Return the [X, Y] coordinate for the center point of the cell that contains the specified text.  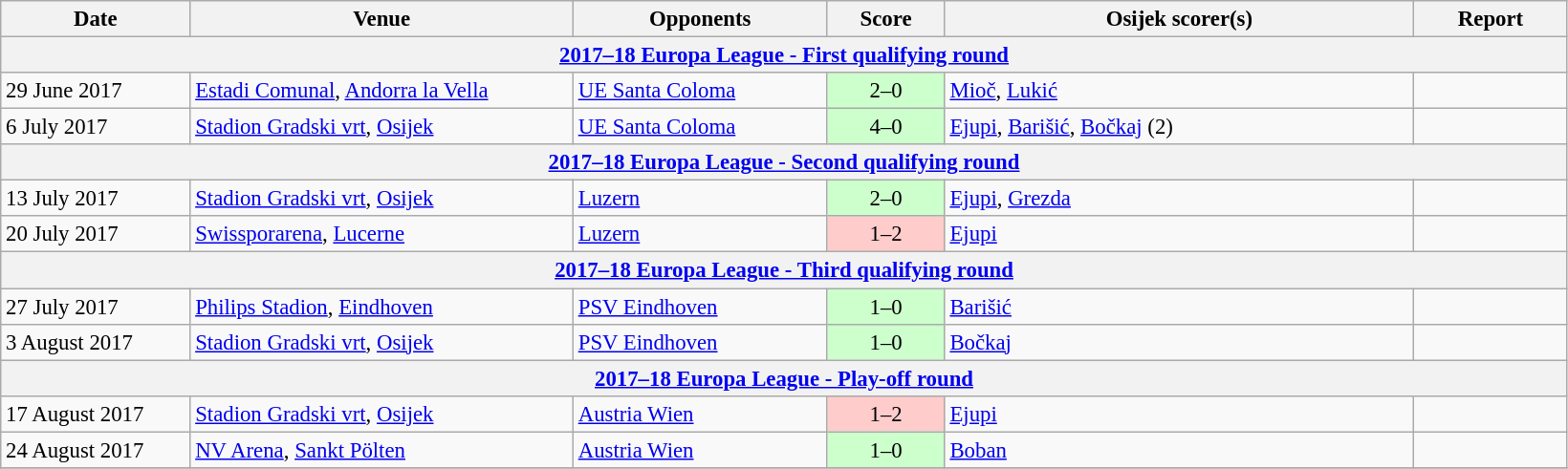
NV Arena, Sankt Pölten [382, 450]
Score [885, 19]
13 July 2017 [96, 199]
29 June 2017 [96, 91]
20 July 2017 [96, 234]
Boban [1180, 450]
Ejupi, Grezda [1180, 199]
2017–18 Europa League - Play-off round [784, 378]
3 August 2017 [96, 342]
Opponents [700, 19]
6 July 2017 [96, 127]
Philips Stadion, Eindhoven [382, 307]
2017–18 Europa League - Third qualifying round [784, 270]
Date [96, 19]
Ejupi, Barišić, Bočkaj (2) [1180, 127]
27 July 2017 [96, 307]
Osijek scorer(s) [1180, 19]
Estadi Comunal, Andorra la Vella [382, 91]
Bočkaj [1180, 342]
Swissporarena, Lucerne [382, 234]
2017–18 Europa League - Second qualifying round [784, 162]
Venue [382, 19]
17 August 2017 [96, 414]
4–0 [885, 127]
Mioč, Lukić [1180, 91]
Barišić [1180, 307]
2017–18 Europa League - First qualifying round [784, 55]
Report [1492, 19]
24 August 2017 [96, 450]
